Scan for the cell matching the given text and deliver its [x, y] coordinate at center. 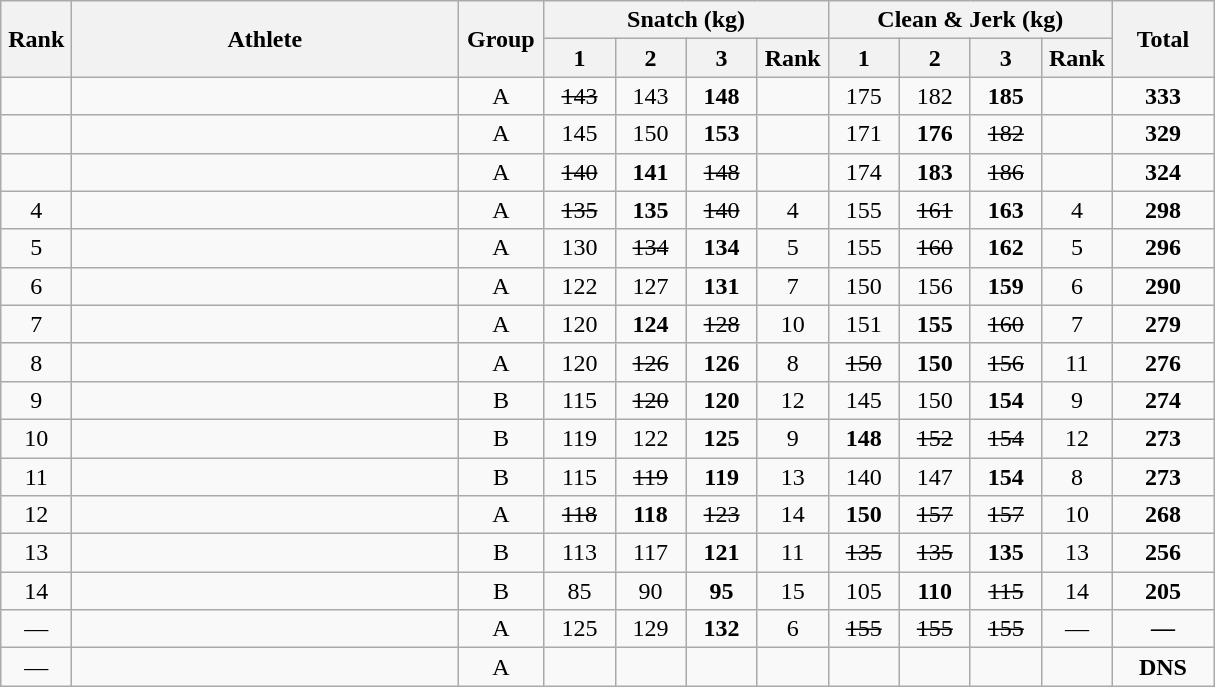
113 [580, 553]
124 [650, 324]
141 [650, 172]
324 [1162, 172]
276 [1162, 362]
152 [934, 438]
DNS [1162, 667]
162 [1006, 248]
129 [650, 629]
186 [1006, 172]
274 [1162, 400]
90 [650, 591]
15 [792, 591]
95 [722, 591]
Snatch (kg) [686, 20]
127 [650, 286]
333 [1162, 96]
Total [1162, 39]
117 [650, 553]
174 [864, 172]
161 [934, 210]
Group [501, 39]
105 [864, 591]
128 [722, 324]
Athlete [265, 39]
176 [934, 134]
123 [722, 515]
110 [934, 591]
153 [722, 134]
296 [1162, 248]
121 [722, 553]
298 [1162, 210]
Clean & Jerk (kg) [970, 20]
279 [1162, 324]
183 [934, 172]
185 [1006, 96]
151 [864, 324]
268 [1162, 515]
290 [1162, 286]
159 [1006, 286]
147 [934, 477]
171 [864, 134]
329 [1162, 134]
163 [1006, 210]
132 [722, 629]
175 [864, 96]
131 [722, 286]
130 [580, 248]
205 [1162, 591]
85 [580, 591]
256 [1162, 553]
